Capture the cell that displays the provided text and extract its (X, Y) central coordinate. 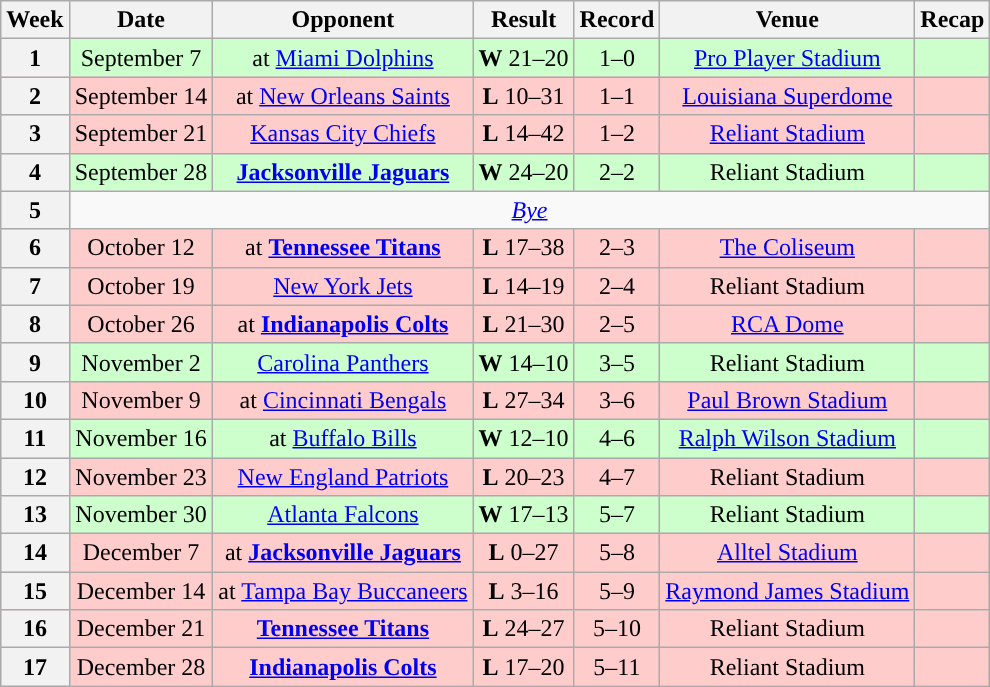
at Cincinnati Bengals (343, 400)
4–7 (617, 477)
L 24–27 (524, 629)
at Buffalo Bills (343, 438)
September 28 (141, 172)
4 (35, 172)
November 23 (141, 477)
L 17–38 (524, 248)
5–10 (617, 629)
2–2 (617, 172)
November 30 (141, 515)
Jacksonville Jaguars (343, 172)
December 28 (141, 667)
New York Jets (343, 286)
Indianapolis Colts (343, 667)
Alltel Stadium (788, 553)
at New Orleans Saints (343, 96)
2 (35, 96)
L 14–19 (524, 286)
at Indianapolis Colts (343, 324)
L 17–20 (524, 667)
Date (141, 20)
December 14 (141, 591)
11 (35, 438)
RCA Dome (788, 324)
Recap (952, 20)
at Jacksonville Jaguars (343, 553)
9 (35, 362)
5 (35, 210)
Raymond James Stadium (788, 591)
October 12 (141, 248)
W 12–10 (524, 438)
Kansas City Chiefs (343, 134)
September 7 (141, 58)
Pro Player Stadium (788, 58)
5–11 (617, 667)
10 (35, 400)
15 (35, 591)
Record (617, 20)
Louisiana Superdome (788, 96)
October 19 (141, 286)
W 14–10 (524, 362)
6 (35, 248)
L 10–31 (524, 96)
Atlanta Falcons (343, 515)
at Miami Dolphins (343, 58)
New England Patriots (343, 477)
Bye (530, 210)
5–8 (617, 553)
at Tennessee Titans (343, 248)
Result (524, 20)
L 27–34 (524, 400)
3–5 (617, 362)
Venue (788, 20)
1–1 (617, 96)
September 21 (141, 134)
The Coliseum (788, 248)
Paul Brown Stadium (788, 400)
2–3 (617, 248)
L 14–42 (524, 134)
L 0–27 (524, 553)
Opponent (343, 20)
1 (35, 58)
Ralph Wilson Stadium (788, 438)
Week (35, 20)
3 (35, 134)
4–6 (617, 438)
Tennessee Titans (343, 629)
December 21 (141, 629)
16 (35, 629)
September 14 (141, 96)
17 (35, 667)
W 24–20 (524, 172)
8 (35, 324)
1–2 (617, 134)
November 2 (141, 362)
5–7 (617, 515)
L 21–30 (524, 324)
October 26 (141, 324)
at Tampa Bay Buccaneers (343, 591)
13 (35, 515)
L 20–23 (524, 477)
November 16 (141, 438)
5–9 (617, 591)
December 7 (141, 553)
2–5 (617, 324)
L 3–16 (524, 591)
Carolina Panthers (343, 362)
3–6 (617, 400)
W 17–13 (524, 515)
2–4 (617, 286)
14 (35, 553)
November 9 (141, 400)
7 (35, 286)
W 21–20 (524, 58)
1–0 (617, 58)
12 (35, 477)
